Pinpoint the cell where the given text exists, returning its [X, Y] midpoint coordinate. 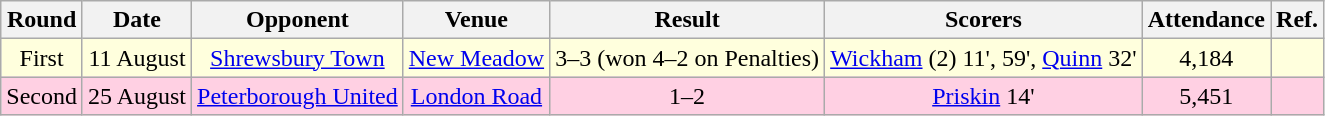
Scorers [984, 20]
Ref. [1298, 20]
Peterborough United [298, 96]
1–2 [688, 96]
New Meadow [476, 58]
3–3 (won 4–2 on Penalties) [688, 58]
Second [42, 96]
5,451 [1206, 96]
Venue [476, 20]
Opponent [298, 20]
First [42, 58]
Round [42, 20]
London Road [476, 96]
25 August [136, 96]
11 August [136, 58]
Shrewsbury Town [298, 58]
Attendance [1206, 20]
Date [136, 20]
Result [688, 20]
Wickham (2) 11', 59', Quinn 32' [984, 58]
Priskin 14' [984, 96]
4,184 [1206, 58]
